Scan for the cell matching the given text and deliver its [x, y] coordinate at center. 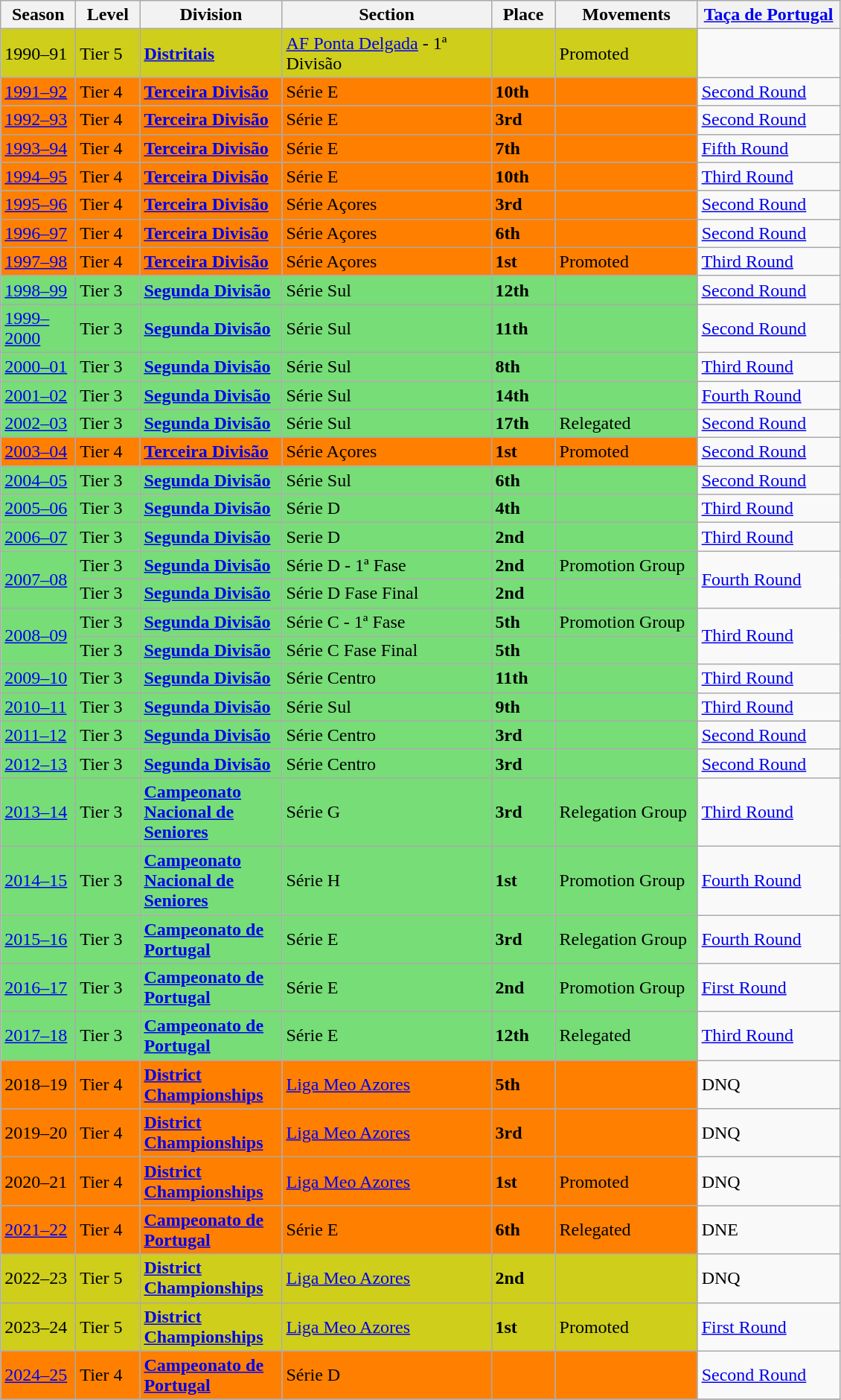
1990–91 [39, 54]
2019–20 [39, 1133]
2006–07 [39, 537]
Série H [387, 880]
1998–99 [39, 290]
Fifth Round [768, 148]
DNE [768, 1230]
2000–01 [39, 366]
2023–24 [39, 1327]
1993–94 [39, 148]
Section [387, 15]
1992–93 [39, 120]
1999–2000 [39, 328]
2016–17 [39, 987]
Place [523, 15]
2022–23 [39, 1278]
2010–11 [39, 707]
2001–02 [39, 395]
Season [39, 15]
2024–25 [39, 1375]
Level [108, 15]
Série G [387, 812]
1995–96 [39, 205]
2018–19 [39, 1084]
2020–21 [39, 1181]
7th [523, 148]
2005–06 [39, 509]
2017–18 [39, 1037]
2013–14 [39, 812]
2003–04 [39, 452]
2004–05 [39, 480]
2009–10 [39, 678]
Serie D [387, 537]
9th [523, 707]
Série C - 1ª Fase [387, 622]
Movements [627, 15]
17th [523, 424]
8th [523, 366]
2008–09 [39, 636]
1996–97 [39, 233]
Division [211, 15]
Série D - 1ª Fase [387, 565]
Taça de Portugal [768, 15]
1994–95 [39, 176]
AF Ponta Delgada - 1ª Divisão [387, 54]
1991–92 [39, 92]
Série D Fase Final [387, 594]
Distritais [211, 54]
1997–98 [39, 261]
Série C Fase Final [387, 650]
14th [523, 395]
2011–12 [39, 735]
2014–15 [39, 880]
2007–08 [39, 579]
2021–22 [39, 1230]
2012–13 [39, 763]
2002–03 [39, 424]
4th [523, 509]
2015–16 [39, 938]
